Extract the (x, y) coordinate from the center of the cell holding the provided text.  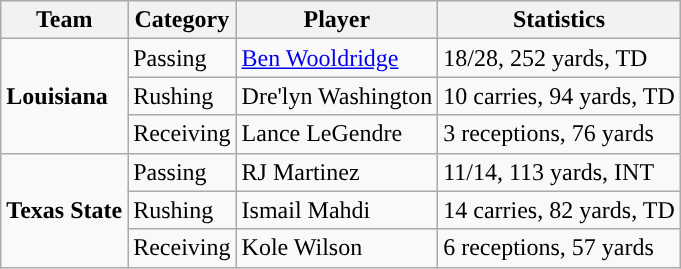
Player (337, 20)
18/28, 252 yards, TD (560, 58)
Ben Wooldridge (337, 58)
Team (64, 20)
6 receptions, 57 yards (560, 248)
Dre'lyn Washington (337, 96)
Kole Wilson (337, 248)
RJ Martinez (337, 172)
14 carries, 82 yards, TD (560, 210)
3 receptions, 76 yards (560, 134)
11/14, 113 yards, INT (560, 172)
Statistics (560, 20)
Category (182, 20)
Louisiana (64, 96)
Ismail Mahdi (337, 210)
Texas State (64, 210)
Lance LeGendre (337, 134)
10 carries, 94 yards, TD (560, 96)
